Scan for the cell matching the given text and deliver its (X, Y) coordinate at center. 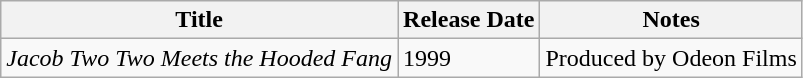
Release Date (469, 20)
Title (200, 20)
Notes (671, 20)
Produced by Odeon Films (671, 58)
1999 (469, 58)
Jacob Two Two Meets the Hooded Fang (200, 58)
